For the text-containing cell, return its midpoint in [X, Y] coordinate format. 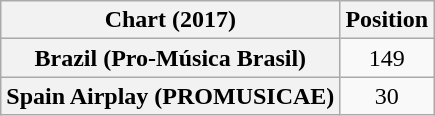
Position [387, 20]
Chart (2017) [170, 20]
30 [387, 96]
Spain Airplay (PROMUSICAE) [170, 96]
Brazil (Pro-Música Brasil) [170, 58]
149 [387, 58]
